Return [X, Y] of the center of cell containing provided text 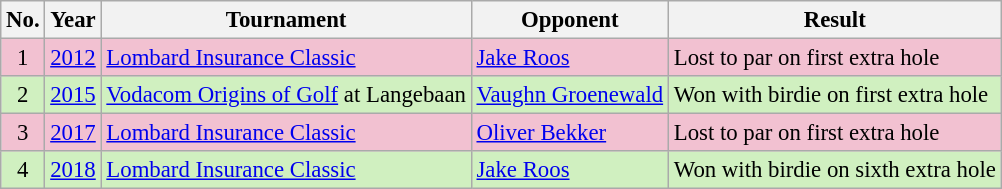
Vodacom Origins of Golf at Langebaan [286, 95]
2012 [73, 58]
Year [73, 20]
2017 [73, 133]
Won with birdie on sixth extra hole [834, 170]
Result [834, 20]
No. [23, 20]
2018 [73, 170]
Vaughn Groenewald [570, 95]
2015 [73, 95]
Tournament [286, 20]
2 [23, 95]
Opponent [570, 20]
3 [23, 133]
1 [23, 58]
Oliver Bekker [570, 133]
4 [23, 170]
Won with birdie on first extra hole [834, 95]
